Identify which cell holds the provided text, then report its [x, y] central coordinate. 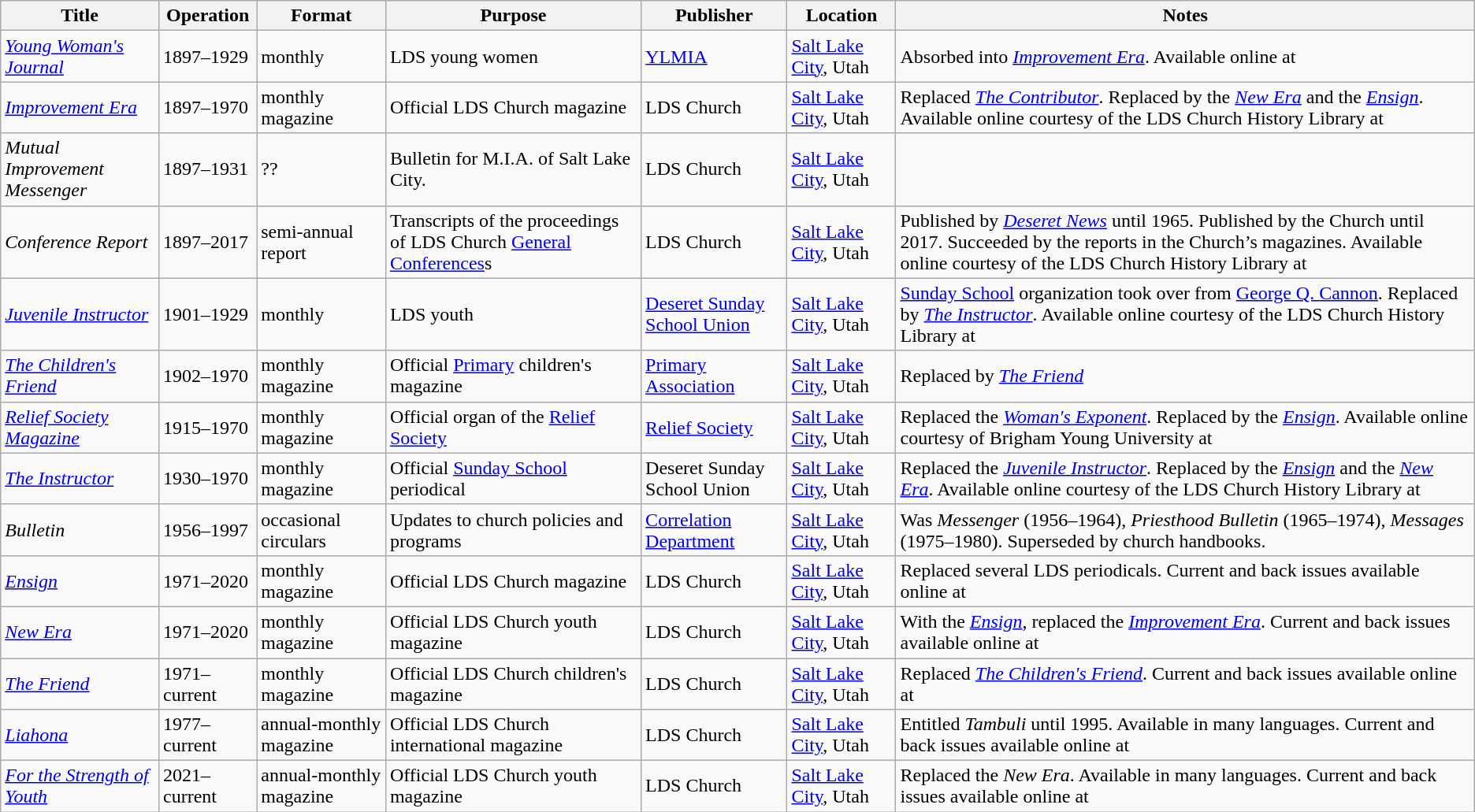
?? [321, 169]
1901–1929 [208, 314]
Relief Society Magazine [80, 427]
YLMIA [714, 57]
Format [321, 16]
Improvement Era [80, 107]
Correlation Department [714, 529]
occasional circulars [321, 529]
The Instructor [80, 479]
Purpose [513, 16]
Bulletin for M.I.A. of Salt Lake City. [513, 169]
Official Primary children's magazine [513, 376]
LDS young women [513, 57]
Official LDS Church children's magazine [513, 684]
Operation [208, 16]
Replaced by The Friend [1185, 376]
Replaced the Woman's Exponent. Replaced by the Ensign. Available online courtesy of Brigham Young University at [1185, 427]
Location [842, 16]
New Era [80, 632]
Official Sunday School periodical [513, 479]
semi-annual report [321, 242]
Bulletin [80, 529]
Entitled Tambuli until 1995. Available in many languages. Current and back issues available online at [1185, 736]
For the Strength of Youth [80, 786]
1956–1997 [208, 529]
2021–current [208, 786]
Title [80, 16]
With the Ensign, replaced the Improvement Era. Current and back issues available online at [1185, 632]
The Children's Friend [80, 376]
Primary Association [714, 376]
Updates to church policies and programs [513, 529]
1897–1929 [208, 57]
Replaced The Children's Friend. Current and back issues available online at [1185, 684]
Conference Report [80, 242]
1930–1970 [208, 479]
Ensign [80, 581]
Replaced The Contributor. Replaced by the New Era and the Ensign. Available online courtesy of the LDS Church History Library at [1185, 107]
Publisher [714, 16]
1971–current [208, 684]
1902–1970 [208, 376]
Official LDS Church international magazine [513, 736]
The Friend [80, 684]
Replaced several LDS periodicals. Current and back issues available online at [1185, 581]
Liahona [80, 736]
Notes [1185, 16]
Official organ of the Relief Society [513, 427]
Relief Society [714, 427]
Mutual Improvement Messenger [80, 169]
Replaced the New Era. Available in many languages. Current and back issues available online at [1185, 786]
1897–1970 [208, 107]
1977–current [208, 736]
Transcripts of the proceedings of LDS Church General Conferencess [513, 242]
Young Woman's Journal [80, 57]
Juvenile Instructor [80, 314]
1897–1931 [208, 169]
Replaced the Juvenile Instructor. Replaced by the Ensign and the New Era. Available online courtesy of the LDS Church History Library at [1185, 479]
Absorbed into Improvement Era. Available online at [1185, 57]
Was Messenger (1956–1964), Priesthood Bulletin (1965–1974), Messages (1975–1980). Superseded by church handbooks. [1185, 529]
1915–1970 [208, 427]
1897–2017 [208, 242]
LDS youth [513, 314]
